Return [x, y] of the center of cell containing provided text 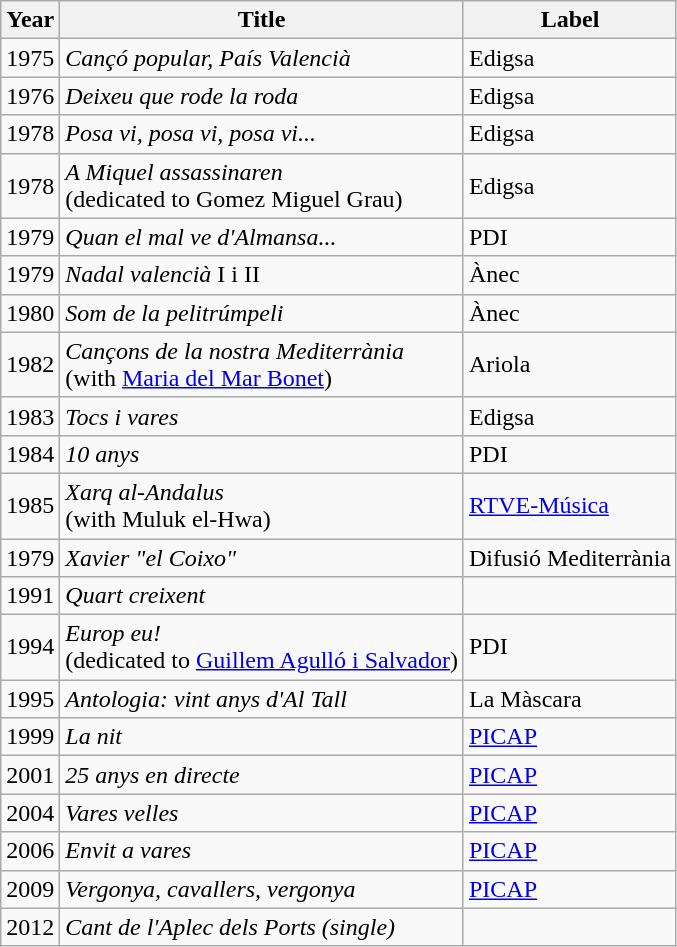
1976 [30, 96]
Ariola [570, 364]
La Màscara [570, 699]
Posa vi, posa vi, posa vi... [262, 134]
2004 [30, 813]
Vergonya, cavallers, vergonya [262, 889]
Europ eu!(dedicated to Guillem Agulló i Salvador) [262, 648]
Quan el mal ve d'Almansa... [262, 237]
25 anys en directe [262, 775]
Nadal valencià I i II [262, 275]
2001 [30, 775]
A Miquel assassinaren(dedicated to Gomez Miguel Grau) [262, 186]
Title [262, 20]
1999 [30, 737]
1982 [30, 364]
Antologia: vint anys d'Al Tall [262, 699]
Label [570, 20]
1994 [30, 648]
1991 [30, 596]
1995 [30, 699]
2012 [30, 927]
1985 [30, 506]
Envit a vares [262, 851]
Quart creixent [262, 596]
1984 [30, 454]
Year [30, 20]
2009 [30, 889]
1980 [30, 313]
1983 [30, 416]
Cançons de la nostra Mediterrània(with Maria del Mar Bonet) [262, 364]
Vares velles [262, 813]
RTVE-Música [570, 506]
10 anys [262, 454]
Som de la pelitrúmpeli [262, 313]
Xavier "el Coixo" [262, 557]
Xarq al-Andalus(with Muluk el-Hwa) [262, 506]
Deixeu que rode la roda [262, 96]
Difusió Mediterrània [570, 557]
Cançó popular, País Valencià [262, 58]
La nit [262, 737]
Cant de l'Aplec dels Ports (single) [262, 927]
Tocs i vares [262, 416]
1975 [30, 58]
2006 [30, 851]
